For the text-containing cell, return its midpoint in (x, y) coordinate format. 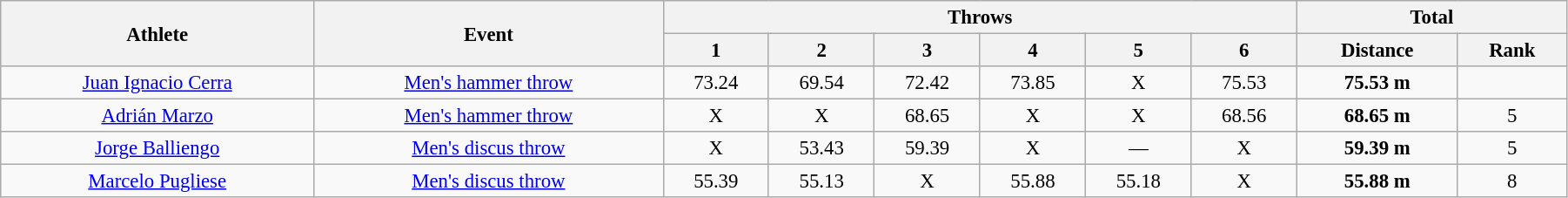
68.65 m (1377, 116)
Event (489, 33)
3 (928, 51)
Distance (1377, 51)
73.85 (1032, 83)
1 (715, 51)
Marcelo Pugliese (157, 181)
72.42 (928, 83)
— (1138, 148)
Total (1431, 17)
Throws (980, 17)
75.53 (1244, 83)
55.39 (715, 181)
68.56 (1244, 116)
55.13 (821, 181)
4 (1032, 51)
Jorge Balliengo (157, 148)
55.18 (1138, 181)
Juan Ignacio Cerra (157, 83)
Athlete (157, 33)
53.43 (821, 148)
6 (1244, 51)
55.88 m (1377, 181)
59.39 m (1377, 148)
8 (1512, 181)
75.53 m (1377, 83)
Rank (1512, 51)
2 (821, 51)
59.39 (928, 148)
55.88 (1032, 181)
68.65 (928, 116)
73.24 (715, 83)
69.54 (821, 83)
Adrián Marzo (157, 116)
